Extract the [x, y] coordinate from the center of the cell holding the provided text.  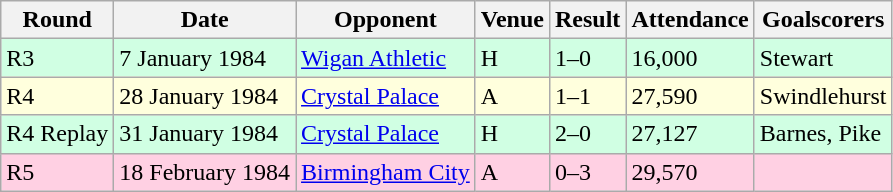
Round [58, 20]
28 January 1984 [205, 96]
0–3 [587, 172]
7 January 1984 [205, 58]
Date [205, 20]
Swindlehurst [823, 96]
Wigan Athletic [386, 58]
Result [587, 20]
Barnes, Pike [823, 134]
27,127 [690, 134]
R4 [58, 96]
27,590 [690, 96]
16,000 [690, 58]
R5 [58, 172]
Opponent [386, 20]
Venue [512, 20]
29,570 [690, 172]
31 January 1984 [205, 134]
R3 [58, 58]
Birmingham City [386, 172]
2–0 [587, 134]
R4 Replay [58, 134]
18 February 1984 [205, 172]
Stewart [823, 58]
1–0 [587, 58]
Goalscorers [823, 20]
Attendance [690, 20]
1–1 [587, 96]
